Provide the [X, Y] coordinate of the cell's center where the given text is located.  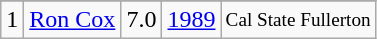
7.0 [142, 20]
Ron Cox [72, 20]
Cal State Fullerton [298, 20]
1 [12, 20]
1989 [192, 20]
